Extract the (X, Y) coordinate from the center of the cell holding the provided text.  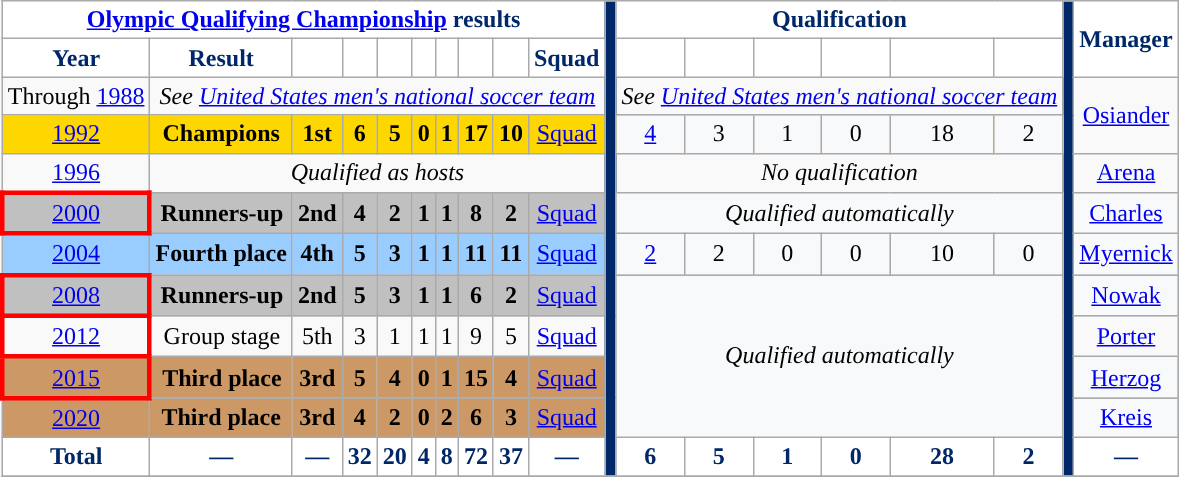
18 (942, 134)
5th (317, 336)
1992 (76, 134)
Manager (1126, 39)
Qualification (840, 20)
Result (221, 58)
72 (476, 456)
Champions (221, 134)
Charles (1126, 214)
1st (317, 134)
2004 (76, 254)
2020 (76, 418)
Fourth place (221, 254)
Year (76, 58)
4th (317, 254)
9 (476, 336)
Kreis (1126, 418)
Total (76, 456)
32 (360, 456)
2015 (76, 378)
28 (942, 456)
Myernick (1126, 254)
No qualification (840, 173)
2000 (76, 214)
Arena (1126, 173)
Group stage (221, 336)
Qualified as hosts (378, 173)
20 (394, 456)
1996 (76, 173)
Through 1988 (76, 96)
15 (476, 378)
37 (510, 456)
Herzog (1126, 378)
17 (476, 134)
2008 (76, 296)
Nowak (1126, 296)
Osiander (1126, 115)
Olympic Qualifying Championship results (304, 20)
Porter (1126, 336)
2012 (76, 336)
